Scan for the cell matching the given text and deliver its [X, Y] coordinate at center. 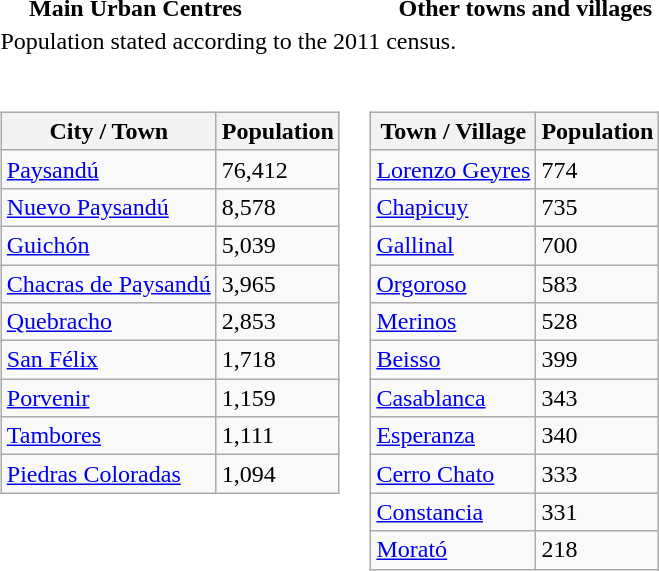
San Félix [108, 360]
340 [598, 436]
735 [598, 207]
343 [598, 398]
8,578 [278, 207]
Casablanca [454, 398]
Cerro Chato [454, 474]
Beisso [454, 360]
Guichón [108, 245]
Esperanza [454, 436]
76,412 [278, 169]
Chapicuy [454, 207]
218 [598, 550]
2,853 [278, 322]
399 [598, 360]
Nuevo Paysandú [108, 207]
Town / Village [454, 131]
Gallinal [454, 245]
Chacras de Paysandú [108, 283]
Lorenzo Geyres [454, 169]
Quebracho [108, 322]
Morató [454, 550]
1,111 [278, 436]
331 [598, 512]
1,094 [278, 474]
583 [598, 283]
Orgoroso [454, 283]
3,965 [278, 283]
333 [598, 474]
5,039 [278, 245]
City / Town [108, 131]
700 [598, 245]
528 [598, 322]
Piedras Coloradas [108, 474]
Merinos [454, 322]
774 [598, 169]
Tambores [108, 436]
1,159 [278, 398]
Paysandú [108, 169]
Porvenir [108, 398]
1,718 [278, 360]
Constancia [454, 512]
